For the text-containing cell, return its midpoint in (x, y) coordinate format. 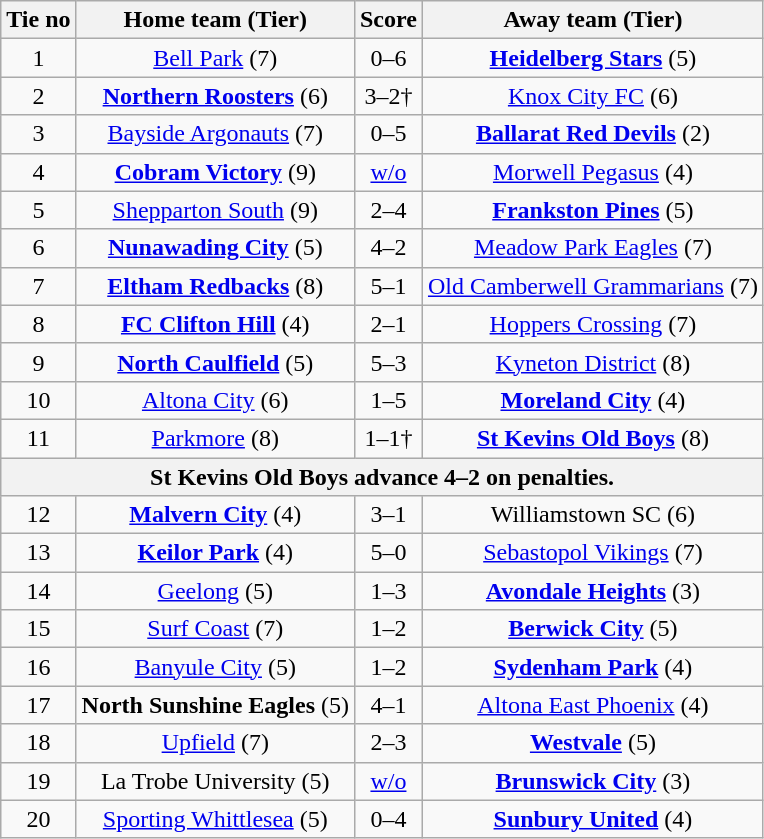
Parkmore (8) (215, 438)
Meadow Park Eagles (7) (592, 248)
Score (388, 20)
4 (38, 172)
Altona East Phoenix (4) (592, 705)
Away team (Tier) (592, 20)
Frankston Pines (5) (592, 210)
Home team (Tier) (215, 20)
Heidelberg Stars (5) (592, 58)
Sporting Whittlesea (5) (215, 819)
North Sunshine Eagles (5) (215, 705)
3 (38, 134)
La Trobe University (5) (215, 781)
5–0 (388, 553)
14 (38, 591)
Hoppers Crossing (7) (592, 324)
4–1 (388, 705)
Upfield (7) (215, 743)
Keilor Park (4) (215, 553)
Shepparton South (9) (215, 210)
Williamstown SC (6) (592, 515)
5–1 (388, 286)
Sydenham Park (4) (592, 667)
1–5 (388, 400)
19 (38, 781)
Knox City FC (6) (592, 96)
13 (38, 553)
FC Clifton Hill (4) (215, 324)
2–4 (388, 210)
Sunbury United (4) (592, 819)
Moreland City (4) (592, 400)
3–2† (388, 96)
17 (38, 705)
9 (38, 362)
2–3 (388, 743)
6 (38, 248)
3–1 (388, 515)
1 (38, 58)
Old Camberwell Grammarians (7) (592, 286)
5–3 (388, 362)
Geelong (5) (215, 591)
Banyule City (5) (215, 667)
7 (38, 286)
5 (38, 210)
10 (38, 400)
Bayside Argonauts (7) (215, 134)
16 (38, 667)
2 (38, 96)
2–1 (388, 324)
Westvale (5) (592, 743)
Altona City (6) (215, 400)
Kyneton District (8) (592, 362)
Tie no (38, 20)
1–1† (388, 438)
Berwick City (5) (592, 629)
11 (38, 438)
Ballarat Red Devils (2) (592, 134)
Avondale Heights (3) (592, 591)
Malvern City (4) (215, 515)
18 (38, 743)
Cobram Victory (9) (215, 172)
North Caulfield (5) (215, 362)
0–5 (388, 134)
12 (38, 515)
0–6 (388, 58)
Nunawading City (5) (215, 248)
Surf Coast (7) (215, 629)
Eltham Redbacks (8) (215, 286)
15 (38, 629)
20 (38, 819)
Morwell Pegasus (4) (592, 172)
Sebastopol Vikings (7) (592, 553)
8 (38, 324)
Brunswick City (3) (592, 781)
0–4 (388, 819)
4–2 (388, 248)
Northern Roosters (6) (215, 96)
St Kevins Old Boys advance 4–2 on penalties. (382, 477)
Bell Park (7) (215, 58)
1–3 (388, 591)
St Kevins Old Boys (8) (592, 438)
